Identify which cell holds the provided text, then report its (x, y) central coordinate. 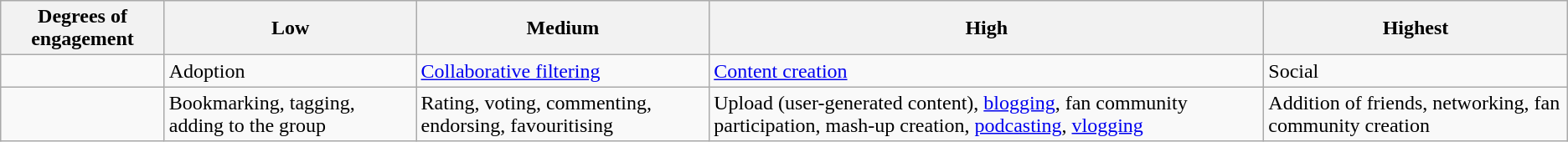
Social (1416, 71)
Addition of friends, networking, fan community creation (1416, 114)
Degrees of engagement (82, 28)
Medium (563, 28)
Adoption (290, 71)
Bookmarking, tagging, adding to the group (290, 114)
Low (290, 28)
High (987, 28)
Highest (1416, 28)
Content creation (987, 71)
Rating, voting, commenting, endorsing, favouritising (563, 114)
Collaborative filtering (563, 71)
Upload (user-generated content), blogging, fan community participation, mash-up creation, podcasting, vlogging (987, 114)
